Extract the [X, Y] coordinate from the center of the cell holding the provided text.  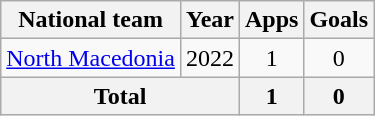
Total [120, 96]
Goals [339, 20]
National team [91, 20]
Year [210, 20]
Apps [271, 20]
North Macedonia [91, 58]
2022 [210, 58]
